Locate the cell with the specified text and output its (X, Y) center coordinate. 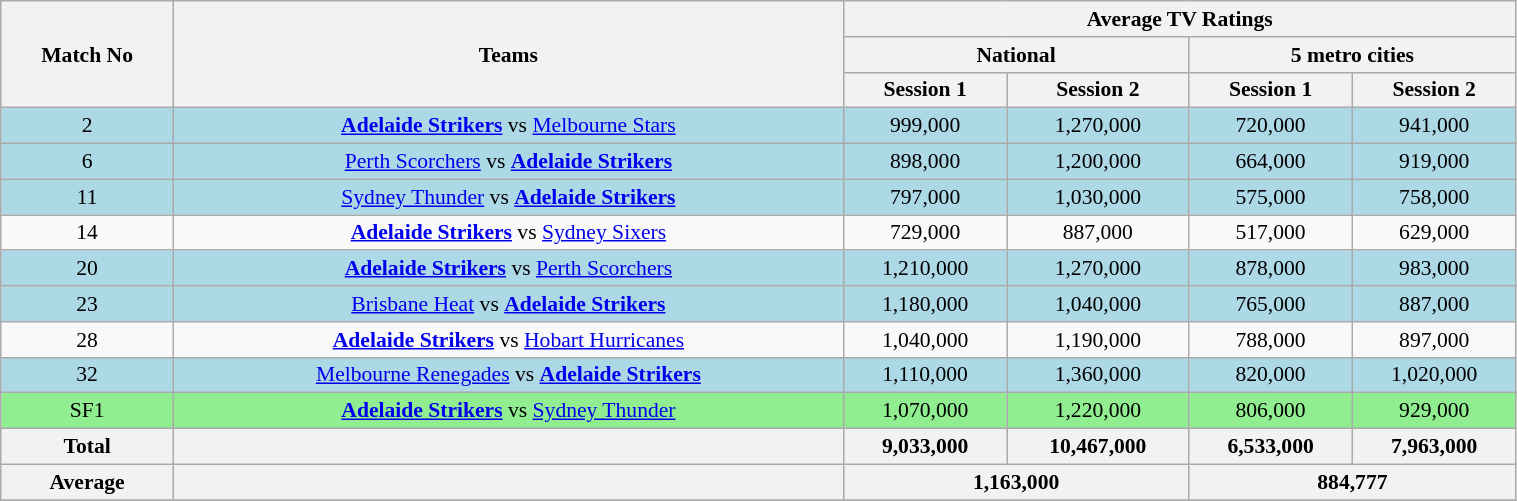
806,000 (1271, 411)
20 (88, 269)
884,777 (1352, 482)
9,033,000 (925, 447)
1,030,000 (1098, 197)
Average TV Ratings (1180, 19)
1,360,000 (1098, 375)
517,000 (1271, 233)
Brisbane Heat vs Adelaide Strikers (508, 304)
Perth Scorchers vs Adelaide Strikers (508, 162)
6,533,000 (1271, 447)
1,190,000 (1098, 340)
1,200,000 (1098, 162)
999,000 (925, 126)
897,000 (1434, 340)
664,000 (1271, 162)
5 metro cities (1352, 55)
758,000 (1434, 197)
Average (88, 482)
575,000 (1271, 197)
2 (88, 126)
720,000 (1271, 126)
878,000 (1271, 269)
1,070,000 (925, 411)
Adelaide Strikers vs Sydney Thunder (508, 411)
7,963,000 (1434, 447)
729,000 (925, 233)
Melbourne Renegades vs Adelaide Strikers (508, 375)
1,220,000 (1098, 411)
919,000 (1434, 162)
788,000 (1271, 340)
1,020,000 (1434, 375)
Teams (508, 54)
820,000 (1271, 375)
Adelaide Strikers vs Hobart Hurricanes (508, 340)
Adelaide Strikers vs Sydney Sixers (508, 233)
941,000 (1434, 126)
14 (88, 233)
National (1016, 55)
6 (88, 162)
1,210,000 (925, 269)
10,467,000 (1098, 447)
1,180,000 (925, 304)
629,000 (1434, 233)
Sydney Thunder vs Adelaide Strikers (508, 197)
929,000 (1434, 411)
Match No (88, 54)
Total (88, 447)
983,000 (1434, 269)
1,163,000 (1016, 482)
898,000 (925, 162)
1,110,000 (925, 375)
Adelaide Strikers vs Melbourne Stars (508, 126)
11 (88, 197)
Adelaide Strikers vs Perth Scorchers (508, 269)
765,000 (1271, 304)
28 (88, 340)
32 (88, 375)
SF1 (88, 411)
797,000 (925, 197)
23 (88, 304)
